Detect which cell encompasses the target text, then output its (x, y) center coordinate. 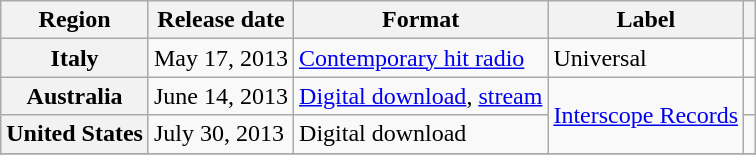
July 30, 2013 (220, 134)
Universal (646, 58)
Australia (75, 96)
June 14, 2013 (220, 96)
United States (75, 134)
Digital download (421, 134)
Label (646, 20)
May 17, 2013 (220, 58)
Region (75, 20)
Digital download, stream (421, 96)
Release date (220, 20)
Format (421, 20)
Interscope Records (646, 115)
Italy (75, 58)
Contemporary hit radio (421, 58)
